Capture the cell that displays the provided text and extract its [x, y] central coordinate. 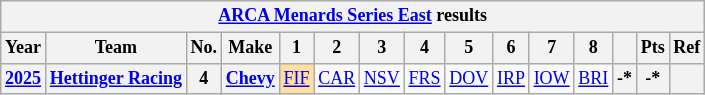
7 [552, 48]
3 [382, 48]
Pts [652, 48]
8 [594, 48]
CAR [337, 78]
Make [250, 48]
Ref [687, 48]
2 [337, 48]
NSV [382, 78]
1 [296, 48]
Year [24, 48]
IOW [552, 78]
FIF [296, 78]
FRS [424, 78]
ARCA Menards Series East results [353, 16]
BRI [594, 78]
Hettinger Racing [116, 78]
2025 [24, 78]
5 [469, 48]
DOV [469, 78]
6 [512, 48]
No. [204, 48]
IRP [512, 78]
Team [116, 48]
Chevy [250, 78]
